Search for the cell housing the specified text and yield its (X, Y) center coordinate. 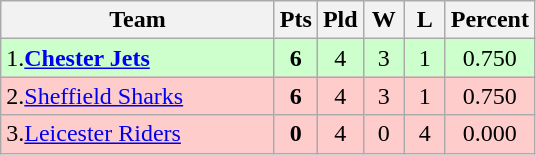
Percent (490, 20)
L (424, 20)
3.Leicester Riders (138, 134)
0.000 (490, 134)
W (384, 20)
2.Sheffield Sharks (138, 96)
Team (138, 20)
Pts (296, 20)
Pld (340, 20)
1.Chester Jets (138, 58)
